Determine the (x, y) coordinate at the center of the cell enclosing the given text.  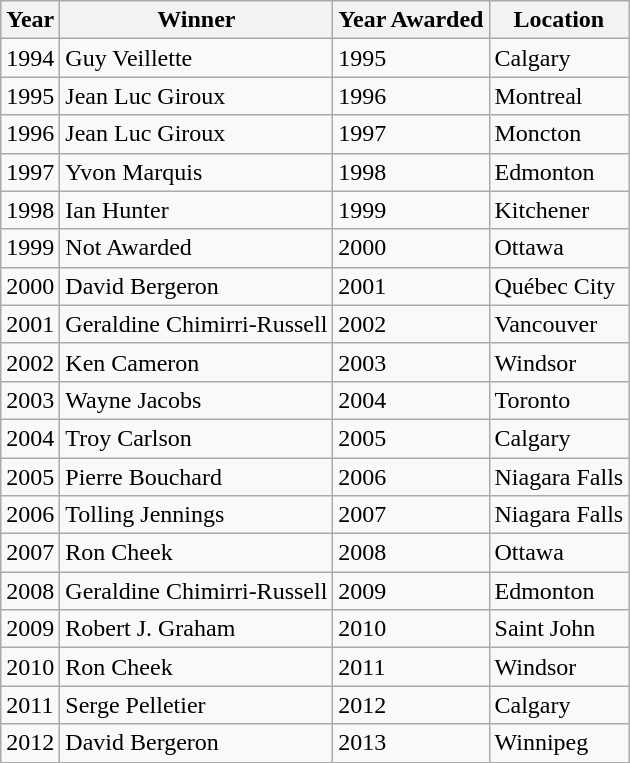
Kitchener (559, 210)
Tolling Jennings (196, 515)
Montreal (559, 96)
Not Awarded (196, 248)
Location (559, 20)
Serge Pelletier (196, 705)
Moncton (559, 134)
Year Awarded (411, 20)
1994 (30, 58)
Saint John (559, 629)
Winnipeg (559, 743)
Guy Veillette (196, 58)
Yvon Marquis (196, 172)
Troy Carlson (196, 438)
Toronto (559, 400)
2013 (411, 743)
Québec City (559, 286)
Wayne Jacobs (196, 400)
Ken Cameron (196, 362)
Ian Hunter (196, 210)
Year (30, 20)
Winner (196, 20)
Robert J. Graham (196, 629)
Vancouver (559, 324)
Pierre Bouchard (196, 477)
